From the cell containing the given text, extract its center point as (x, y) coordinate. 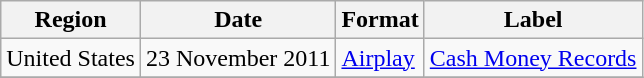
Format (380, 20)
Airplay (380, 58)
23 November 2011 (238, 58)
Region (71, 20)
Cash Money Records (533, 58)
Label (533, 20)
United States (71, 58)
Date (238, 20)
